Search for the cell housing the specified text and yield its [X, Y] center coordinate. 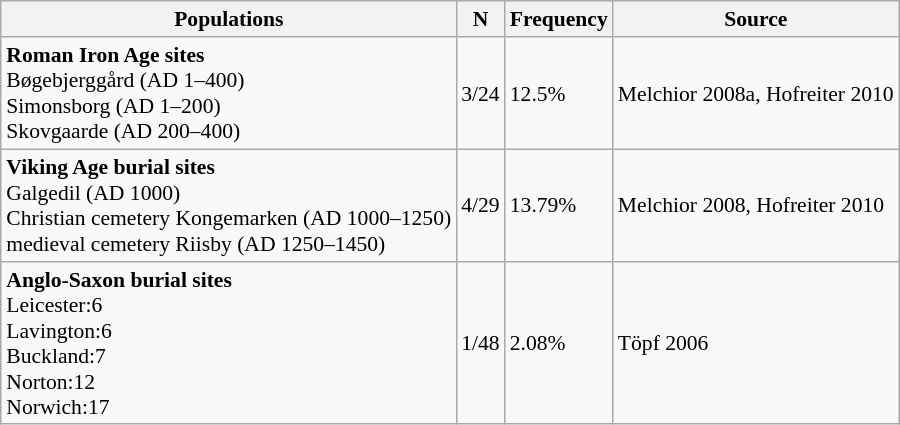
13.79% [559, 205]
Melchior 2008a, Hofreiter 2010 [756, 93]
Viking Age burial sitesGalgedil (AD 1000)Christian cemetery Kongemarken (AD 1000–1250)medieval cemetery Riisby (AD 1250–1450) [228, 205]
Frequency [559, 19]
Melchior 2008, Hofreiter 2010 [756, 205]
4/29 [480, 205]
3/24 [480, 93]
Töpf 2006 [756, 342]
Roman Iron Age sitesBøgebjerggård (AD 1–400)Simonsborg (AD 1–200)Skovgaarde (AD 200–400) [228, 93]
N [480, 19]
12.5% [559, 93]
Populations [228, 19]
1/48 [480, 342]
Anglo-Saxon burial sitesLeicester:6Lavington:6Buckland:7Norton:12Norwich:17 [228, 342]
Source [756, 19]
2.08% [559, 342]
